From the cell containing the given text, extract its center point as (X, Y) coordinate. 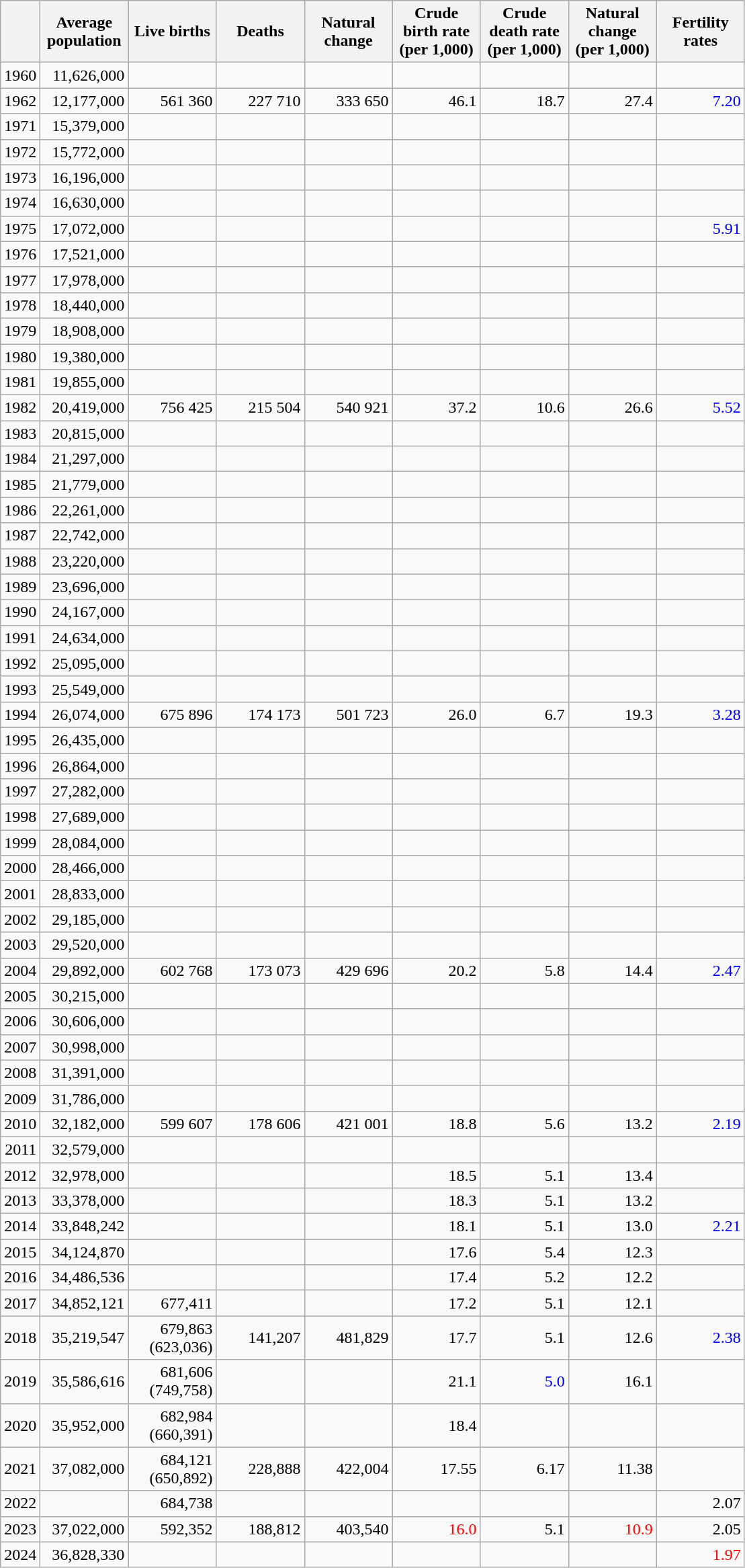
30,606,000 (85, 1022)
540 921 (348, 408)
679,863 (623,036) (172, 1337)
Live births (172, 32)
1978 (20, 305)
2012 (20, 1175)
20,815,000 (85, 434)
1977 (20, 280)
17.55 (437, 1469)
1983 (20, 434)
1991 (20, 638)
27,282,000 (85, 792)
227 710 (261, 101)
421 001 (348, 1124)
141,207 (261, 1337)
30,998,000 (85, 1047)
684,738 (172, 1503)
14.4 (613, 971)
16,630,000 (85, 203)
17,072,000 (85, 229)
Natural change (348, 32)
333 650 (348, 101)
23,696,000 (85, 587)
178 606 (261, 1124)
501 723 (348, 714)
21.1 (437, 1382)
Crude birth rate (per 1,000) (437, 32)
1996 (20, 766)
2016 (20, 1278)
602 768 (172, 971)
2020 (20, 1425)
15,772,000 (85, 152)
29,185,000 (85, 919)
6.17 (524, 1469)
Deaths (261, 32)
6.7 (524, 714)
37.2 (437, 408)
Crude death rate (per 1,000) (524, 32)
27,689,000 (85, 817)
1962 (20, 101)
1984 (20, 459)
12.6 (613, 1337)
2019 (20, 1382)
26,864,000 (85, 766)
5.91 (700, 229)
20.2 (437, 971)
13.4 (613, 1175)
21,297,000 (85, 459)
2023 (20, 1529)
25,095,000 (85, 663)
17.2 (437, 1303)
2015 (20, 1252)
215 504 (261, 408)
17.4 (437, 1278)
1994 (20, 714)
429 696 (348, 971)
32,579,000 (85, 1149)
18,440,000 (85, 305)
33,378,000 (85, 1201)
1986 (20, 510)
2003 (20, 945)
5.52 (700, 408)
32,182,000 (85, 1124)
5.4 (524, 1252)
403,540 (348, 1529)
188,812 (261, 1529)
2002 (20, 919)
1960 (20, 75)
17.6 (437, 1252)
2021 (20, 1469)
592,352 (172, 1529)
2.05 (700, 1529)
28,466,000 (85, 868)
12.3 (613, 1252)
2.07 (700, 1503)
481,829 (348, 1337)
19.3 (613, 714)
2022 (20, 1503)
33,848,242 (85, 1227)
2.21 (700, 1227)
26.0 (437, 714)
1973 (20, 177)
2004 (20, 971)
18,908,000 (85, 331)
32,978,000 (85, 1175)
22,261,000 (85, 510)
26,074,000 (85, 714)
18.7 (524, 101)
10.6 (524, 408)
11.38 (613, 1469)
24,634,000 (85, 638)
12.2 (613, 1278)
1.97 (700, 1555)
15,379,000 (85, 126)
1982 (20, 408)
29,520,000 (85, 945)
173 073 (261, 971)
675 896 (172, 714)
13.0 (613, 1227)
561 360 (172, 101)
5.6 (524, 1124)
2001 (20, 894)
2018 (20, 1337)
18.4 (437, 1425)
5.0 (524, 1382)
2010 (20, 1124)
228,888 (261, 1469)
16.1 (613, 1382)
1975 (20, 229)
756 425 (172, 408)
37,082,000 (85, 1469)
5.8 (524, 971)
16.0 (437, 1529)
2.47 (700, 971)
3.28 (700, 714)
37,022,000 (85, 1529)
1974 (20, 203)
2.38 (700, 1337)
36,828,330 (85, 1555)
1985 (20, 485)
1971 (20, 126)
2000 (20, 868)
2014 (20, 1227)
46.1 (437, 101)
1980 (20, 357)
Natural change (per 1,000) (613, 32)
2005 (20, 996)
34,852,121 (85, 1303)
31,391,000 (85, 1073)
29,892,000 (85, 971)
1993 (20, 689)
2006 (20, 1022)
16,196,000 (85, 177)
682,984 (660,391) (172, 1425)
5.2 (524, 1278)
1976 (20, 254)
2013 (20, 1201)
20,419,000 (85, 408)
18.3 (437, 1201)
23,220,000 (85, 561)
22,742,000 (85, 536)
10.9 (613, 1529)
2008 (20, 1073)
35,586,616 (85, 1382)
35,952,000 (85, 1425)
27.4 (613, 101)
2007 (20, 1047)
35,219,547 (85, 1337)
599 607 (172, 1124)
677,411 (172, 1303)
1997 (20, 792)
19,855,000 (85, 382)
18.1 (437, 1227)
17.7 (437, 1337)
2017 (20, 1303)
Fertility rates (700, 32)
11,626,000 (85, 75)
1999 (20, 843)
Average population (85, 32)
684,121 (650,892) (172, 1469)
1972 (20, 152)
28,084,000 (85, 843)
1988 (20, 561)
28,833,000 (85, 894)
19,380,000 (85, 357)
1998 (20, 817)
2.19 (700, 1124)
31,786,000 (85, 1098)
30,215,000 (85, 996)
1992 (20, 663)
7.20 (700, 101)
25,549,000 (85, 689)
24,167,000 (85, 612)
26,435,000 (85, 740)
18.5 (437, 1175)
1987 (20, 536)
681,606 (749,758) (172, 1382)
34,124,870 (85, 1252)
18.8 (437, 1124)
174 173 (261, 714)
1989 (20, 587)
12.1 (613, 1303)
17,978,000 (85, 280)
2009 (20, 1098)
26.6 (613, 408)
12,177,000 (85, 101)
2024 (20, 1555)
1979 (20, 331)
17,521,000 (85, 254)
1990 (20, 612)
422,004 (348, 1469)
2011 (20, 1149)
1981 (20, 382)
34,486,536 (85, 1278)
21,779,000 (85, 485)
1995 (20, 740)
